Search for the cell housing the specified text and yield its (X, Y) center coordinate. 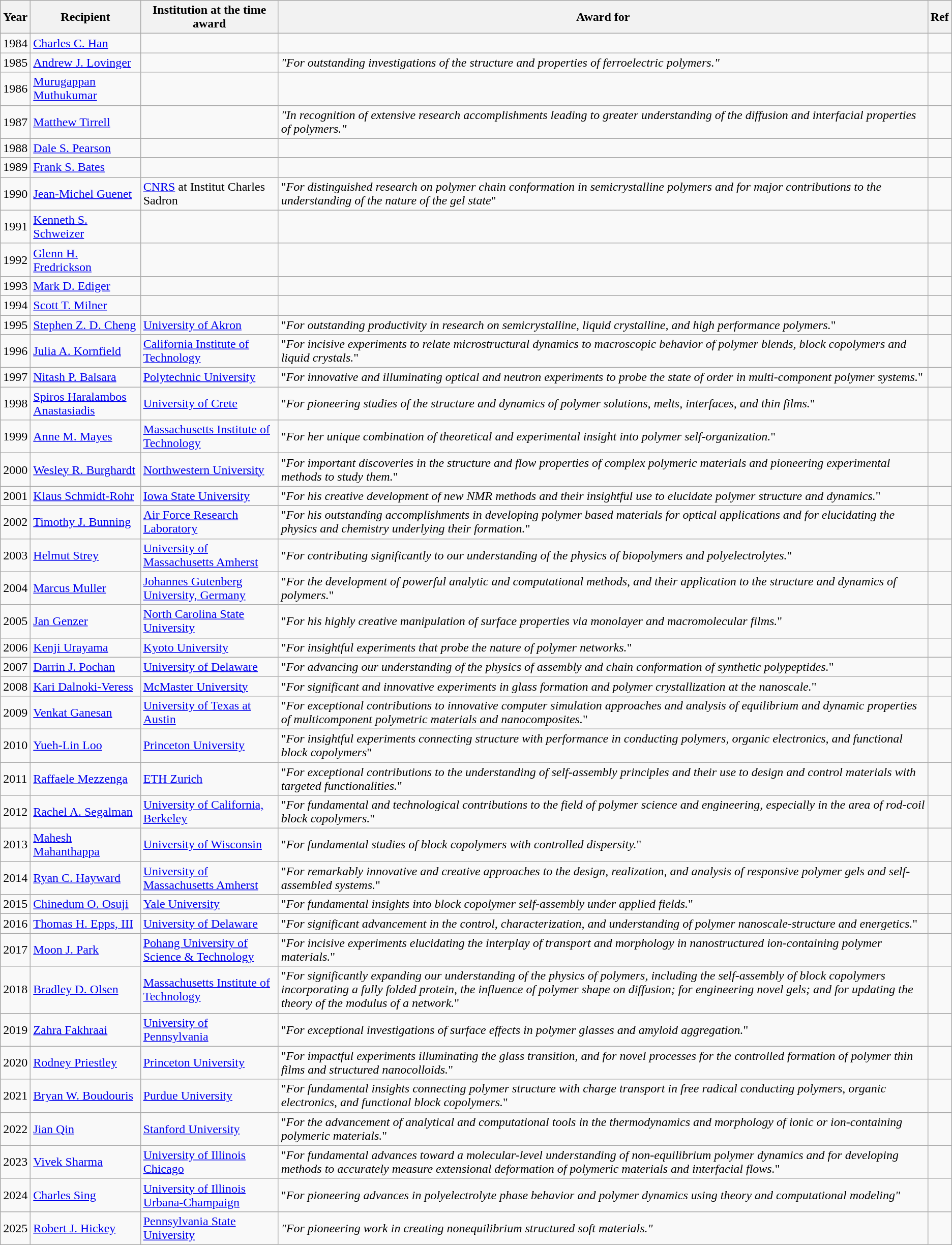
2014 (15, 878)
"For fundamental insights into block copolymer self-assembly under applied fields." (603, 904)
Chinedum O. Osuji (85, 904)
1987 (15, 122)
Recipient (85, 17)
2025 (15, 1228)
Kari Dalnoki-Veress (85, 686)
Johannes Gutenberg University, Germany (210, 588)
Klaus Schmidt-Rohr (85, 496)
2015 (15, 904)
2012 (15, 812)
"For outstanding productivity in research on semicrystalline, liquid crystalline, and high performance polymers." (603, 325)
Bradley D. Olsen (85, 990)
1999 (15, 436)
University of Akron (210, 325)
Pohang University of Science & Technology (210, 950)
"For contributing significantly to our understanding of the physics of biopolymers and polyelectrolytes." (603, 555)
Charles Sing (85, 1195)
1992 (15, 259)
Timothy J. Bunning (85, 522)
Venkat Ganesan (85, 712)
2009 (15, 712)
2002 (15, 522)
Iowa State University (210, 496)
Kenneth S. Schweizer (85, 227)
University of Wisconsin (210, 845)
2010 (15, 746)
2021 (15, 1095)
1991 (15, 227)
University of Pennsylvania (210, 1029)
1994 (15, 305)
Ryan C. Hayward (85, 878)
Raffaele Mezzenga (85, 778)
Yale University (210, 904)
Rodney Priestley (85, 1063)
1984 (15, 43)
Murugappan Muthukumar (85, 88)
University of Texas at Austin (210, 712)
Stanford University (210, 1129)
Vivek Sharma (85, 1162)
"For pioneering work in creating nonequilibrium structured soft materials." (603, 1228)
"For significant and innovative experiments in glass formation and polymer crystallization at the nanoscale." (603, 686)
Glenn H. Fredrickson (85, 259)
Kyoto University (210, 647)
McMaster University (210, 686)
Scott T. Milner (85, 305)
2018 (15, 990)
1998 (15, 404)
Jean-Michel Guenet (85, 193)
Darrin J. Pochan (85, 667)
2016 (15, 924)
Air Force Research Laboratory (210, 522)
ETH Zurich (210, 778)
"For pioneering advances in polyelectrolyte phase behavior and polymer dynamics using theory and computational modeling" (603, 1195)
1986 (15, 88)
Polytechnic University (210, 377)
1995 (15, 325)
"In recognition of extensive research accomplishments leading to greater understanding of the diffusion and interfacial properties of polymers." (603, 122)
1988 (15, 148)
Zahra Fakhraai (85, 1029)
"For insightful experiments that probe the nature of polymer networks." (603, 647)
2004 (15, 588)
2003 (15, 555)
2022 (15, 1129)
University of Illinois Urbana-Champaign (210, 1195)
1997 (15, 377)
Jan Genzer (85, 621)
"For incisive experiments elucidating the interplay of transport and morphology in nanostructured ion-containing polymer materials." (603, 950)
2023 (15, 1162)
"For fundamental studies of block copolymers with controlled dispersity." (603, 845)
Rachel A. Segalman (85, 812)
2000 (15, 470)
"For his creative development of new NMR methods and their insightful use to elucidate polymer structure and dynamics." (603, 496)
Julia A. Kornfield (85, 351)
2020 (15, 1063)
"For advancing our understanding of the physics of assembly and chain conformation of synthetic polypeptides." (603, 667)
Ref (940, 17)
Mark D. Ediger (85, 286)
2024 (15, 1195)
Award for (603, 17)
1989 (15, 167)
"For pioneering studies of the structure and dynamics of polymer solutions, melts, interfaces, and thin films." (603, 404)
Nitash P. Balsara (85, 377)
"For significant advancement in the control, characterization, and understanding of polymer nanoscale-structure and energetics." (603, 924)
University of Illinois Chicago (210, 1162)
University of Crete (210, 404)
Anne M. Mayes (85, 436)
1996 (15, 351)
"For the advancement of analytical and computational tools in the thermodynamics and morphology of ionic or ion-containing polymeric materials." (603, 1129)
Institution at the time award (210, 17)
2013 (15, 845)
Marcus Muller (85, 588)
Mahesh Mahanthappa (85, 845)
2005 (15, 621)
2001 (15, 496)
"For his highly creative manipulation of surface properties via monolayer and macromolecular films." (603, 621)
"For the development of powerful analytic and computational methods, and their application to the structure and dynamics of polymers." (603, 588)
2006 (15, 647)
1985 (15, 63)
North Carolina State University (210, 621)
2007 (15, 667)
Pennsylvania State University (210, 1228)
Yueh-Lin Loo (85, 746)
"For important discoveries in the structure and flow properties of complex polymeric materials and pioneering experimental methods to study them." (603, 470)
Thomas H. Epps, III (85, 924)
Stephen Z. D. Cheng (85, 325)
Moon J. Park (85, 950)
"For innovative and illuminating optical and neutron experiments to probe the state of order in multi-component polymer systems." (603, 377)
Robert J. Hickey (85, 1228)
Dale S. Pearson (85, 148)
Year (15, 17)
Frank S. Bates (85, 167)
Kenji Urayama (85, 647)
2017 (15, 950)
University of California, Berkeley (210, 812)
2011 (15, 778)
Matthew Tirrell (85, 122)
California Institute of Technology (210, 351)
1990 (15, 193)
"For incisive experiments to relate microstructural dynamics to macroscopic behavior of polymer blends, block copolymers and liquid crystals." (603, 351)
"For exceptional investigations of surface effects in polymer glasses and amyloid aggregation." (603, 1029)
Jian Qin (85, 1129)
"For outstanding investigations of the structure and properties of ferroelectric polymers." (603, 63)
Wesley R. Burghardt (85, 470)
2008 (15, 686)
"For remarkably innovative and creative approaches to the design, realization, and analysis of responsive polymer gels and self-assembled systems." (603, 878)
1993 (15, 286)
CNRS at Institut Charles Sadron (210, 193)
2019 (15, 1029)
Helmut Strey (85, 555)
Bryan W. Boudouris (85, 1095)
Andrew J. Lovinger (85, 63)
"For insightful experiments connecting structure with performance in conducting polymers, organic electronics, and functional block copolymers" (603, 746)
"For her unique combination of theoretical and experimental insight into polymer self-organization." (603, 436)
Charles C. Han (85, 43)
Purdue University (210, 1095)
Spiros Haralambos Anastasiadis (85, 404)
Northwestern University (210, 470)
